Find where the given text appears and provide that cell's center as (X, Y) coordinate. 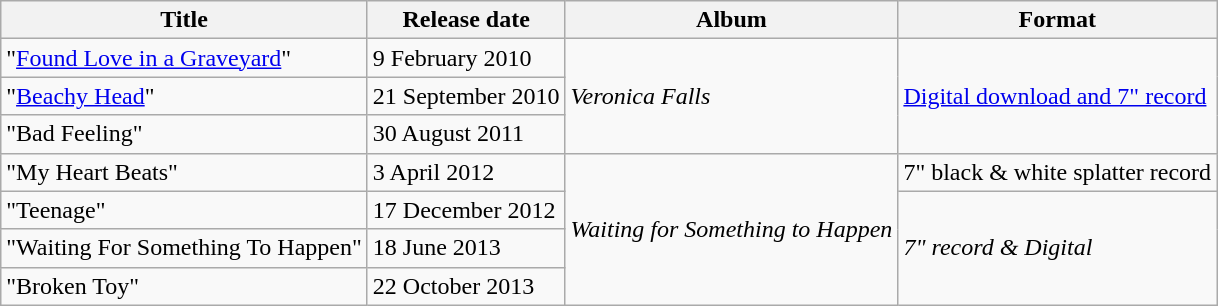
22 October 2013 (466, 286)
Release date (466, 20)
Album (732, 20)
Format (1058, 20)
21 September 2010 (466, 96)
3 April 2012 (466, 172)
Veronica Falls (732, 96)
"Waiting For Something To Happen" (184, 248)
"Bad Feeling" (184, 134)
"Found Love in a Graveyard" (184, 58)
30 August 2011 (466, 134)
7" black & white splatter record (1058, 172)
18 June 2013 (466, 248)
"Beachy Head" (184, 96)
"My Heart Beats" (184, 172)
Digital download and 7" record (1058, 96)
9 February 2010 (466, 58)
"Teenage" (184, 210)
17 December 2012 (466, 210)
Waiting for Something to Happen (732, 229)
Title (184, 20)
7" record & Digital (1058, 248)
"Broken Toy" (184, 286)
